Identify which cell holds the provided text, then report its [X, Y] central coordinate. 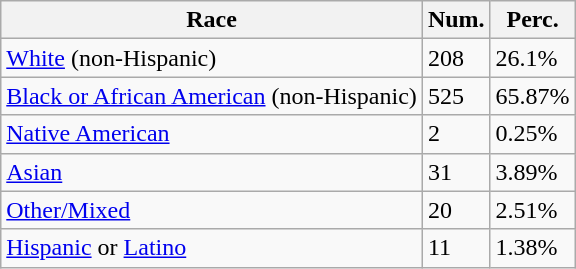
0.25% [532, 134]
525 [456, 96]
65.87% [532, 96]
2.51% [532, 210]
2 [456, 134]
Native American [212, 134]
White (non-Hispanic) [212, 58]
Hispanic or Latino [212, 248]
Race [212, 20]
1.38% [532, 248]
208 [456, 58]
31 [456, 172]
Num. [456, 20]
26.1% [532, 58]
Perc. [532, 20]
Asian [212, 172]
3.89% [532, 172]
Black or African American (non-Hispanic) [212, 96]
Other/Mixed [212, 210]
20 [456, 210]
11 [456, 248]
